From the cell containing the given text, extract its center point as (X, Y) coordinate. 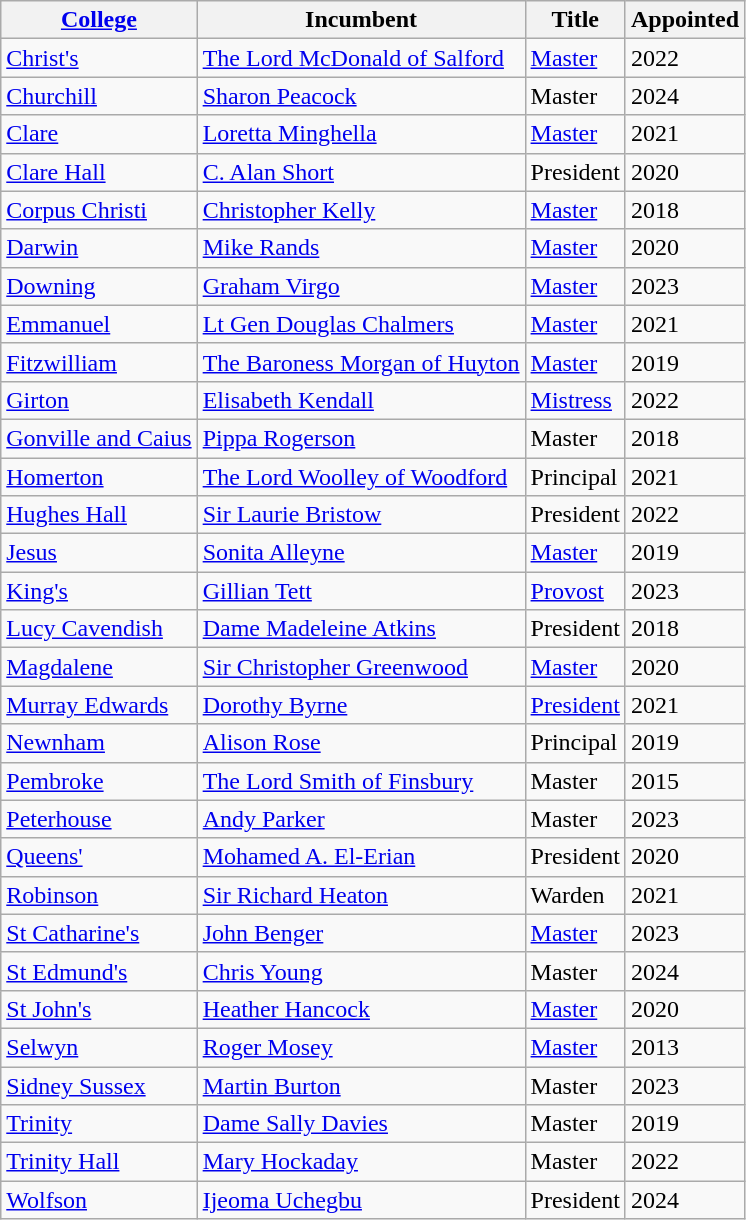
Mike Rands (361, 248)
Sir Christopher Greenwood (361, 667)
Dame Madeleine Atkins (361, 629)
Lt Gen Douglas Chalmers (361, 324)
The Lord Woolley of Woodford (361, 477)
Ijeoma Uchegbu (361, 1200)
Chris Young (361, 971)
Loretta Minghella (361, 134)
Homerton (99, 477)
Queens' (99, 857)
Provost (575, 591)
2013 (684, 1047)
Corpus Christi (99, 210)
Title (575, 20)
John Benger (361, 933)
Incumbent (361, 20)
Sonita Alleyne (361, 553)
Alison Rose (361, 743)
Hughes Hall (99, 515)
Elisabeth Kendall (361, 400)
C. Alan Short (361, 172)
Warden (575, 895)
Christopher Kelly (361, 210)
St Edmund's (99, 971)
Roger Mosey (361, 1047)
Graham Virgo (361, 286)
Fitzwilliam (99, 362)
Sir Laurie Bristow (361, 515)
St Catharine's (99, 933)
Sidney Sussex (99, 1085)
Jesus (99, 553)
Downing (99, 286)
Sir Richard Heaton (361, 895)
The Lord McDonald of Salford (361, 58)
Selwyn (99, 1047)
Clare Hall (99, 172)
The Lord Smith of Finsbury (361, 781)
Heather Hancock (361, 1009)
Pippa Rogerson (361, 438)
St John's (99, 1009)
Dame Sally Davies (361, 1124)
Sharon Peacock (361, 96)
Darwin (99, 248)
Mistress (575, 400)
Gonville and Caius (99, 438)
Trinity (99, 1124)
Lucy Cavendish (99, 629)
Churchill (99, 96)
Newnham (99, 743)
Clare (99, 134)
Wolfson (99, 1200)
Andy Parker (361, 819)
Magdalene (99, 667)
Emmanuel (99, 324)
Pembroke (99, 781)
Gillian Tett (361, 591)
Girton (99, 400)
Mohamed A. El-Erian (361, 857)
Trinity Hall (99, 1162)
Dorothy Byrne (361, 705)
Christ's (99, 58)
The Baroness Morgan of Huyton (361, 362)
2015 (684, 781)
Martin Burton (361, 1085)
King's (99, 591)
Peterhouse (99, 819)
Robinson (99, 895)
Appointed (684, 20)
College (99, 20)
Mary Hockaday (361, 1162)
Murray Edwards (99, 705)
